Search for the cell housing the specified text and yield its [x, y] center coordinate. 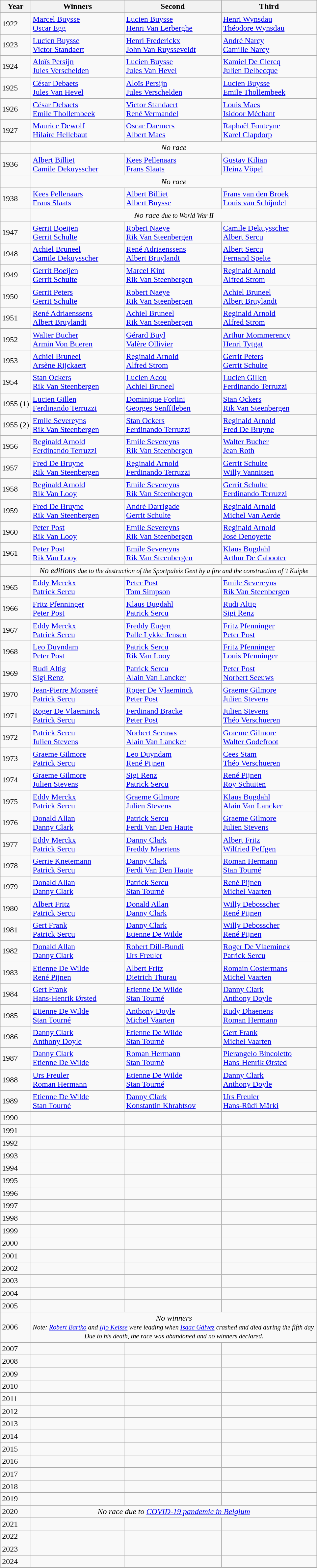
1999 [16, 1231]
Rudy Dhaenens Roman Hermann [269, 1015]
1989 [16, 1101]
Lucien Acou Achiel Bruneel [173, 382]
André Narcy Camille Narcy [269, 45]
Klaus Bugdahl Arthur De Cabooter [269, 553]
2006 [16, 1327]
1969 [16, 673]
1987 [16, 1058]
Raphaël Fonteyne Karel Clapdorp [269, 130]
2017 [16, 1474]
Julien Stevens Théo Verschueren [269, 716]
1949 [16, 275]
César Debaets Emile Thollembeek [78, 109]
Peter Post Tom Simpson [173, 588]
2022 [16, 1536]
Victor Standaert René Vermandel [173, 109]
No race due to World War II [174, 215]
Freddy Eugen Palle Lykke Jensen [173, 630]
André Darrigade Gerrit Schulte [173, 511]
1996 [16, 1193]
1965 [16, 588]
1959 [16, 511]
Frans van den Broek Louis van Schijndel [269, 198]
1993 [16, 1155]
2007 [16, 1349]
Oscar Daemers Albert Maes [173, 130]
2008 [16, 1361]
1977 [16, 844]
Peter Post Norbert Seeuws [269, 673]
Jean-Pierre Monseré Patrick Sercu [78, 694]
Roger De Vlaeminck Peter Post [173, 694]
1972 [16, 737]
1974 [16, 780]
1958 [16, 489]
Stan Ockers Ferdinando Terruzzi [173, 425]
Walter Bucher Armin Von Bueren [78, 340]
Albert Billiet Camile Dekuysscher [78, 164]
Ferdinand Bracke Peter Post [173, 716]
2010 [16, 1386]
2020 [16, 1511]
1961 [16, 553]
1925 [16, 88]
1967 [16, 630]
René Pijnen Roy Schuiten [269, 780]
1923 [16, 45]
Lucien Buysse Victor Standaert [78, 45]
Second [173, 7]
Gert Frank Patrick Sercu [78, 930]
César Debaets Jules Van Hevel [78, 88]
René Pijnen Michel Vaarten [269, 887]
2014 [16, 1436]
Henri Frederickx John Van Ruysseveldt [173, 45]
2002 [16, 1268]
Graeme Gilmore Patrick Sercu [78, 759]
Achiel Bruneel Camile Dekuysscher [78, 254]
Graeme Gilmore Walter Godefroot [269, 737]
1955 (2) [16, 425]
Marcel Kint Rik Van Steenbergen [173, 275]
Lucien Buysse Emile Thollembeek [269, 88]
Gustav Kilian Heinz Vöpel [269, 164]
Fritz Pfenninger Louis Pfenninger [269, 651]
Leo Duyndam Peter Post [78, 651]
2024 [16, 1561]
1948 [16, 254]
Etienne De Wilde René Pijnen [78, 973]
1950 [16, 297]
1954 [16, 382]
Gerrit Schulte Willy Vannitsen [269, 468]
Pierangelo Bincoletto Hans-Henrik Ørsted [269, 1058]
Walter Bucher Jean Roth [269, 446]
Achiel Bruneel Albert Bruylandt [269, 297]
Year [16, 7]
1952 [16, 340]
1968 [16, 651]
1991 [16, 1130]
Albert Fritz Wilfried Peffgen [269, 844]
Winners [78, 7]
1983 [16, 973]
2015 [16, 1449]
Patrick Sercu Alain Van Lancker [173, 673]
Robert Dill-Bundi Urs Freuler [173, 951]
2009 [16, 1374]
Patrick Sercu Ferdi Van Den Haute [173, 822]
1926 [16, 109]
2013 [16, 1424]
Arthur Mommerency Henri Tytgat [269, 340]
2012 [16, 1411]
Lucien Buysse Henri Van Lerberghe [173, 24]
Camile Dekuysscher Albert Sercu [269, 232]
Urs Freuler Hans-Rüdi Märki [269, 1101]
2004 [16, 1293]
Norbert Seeuws Alain Van Lancker [173, 737]
1970 [16, 694]
Albert Sercu Fernand Spelte [269, 254]
Marcel Buysse Oscar Egg [78, 24]
No race due to COVID-19 pandemic in Belgium [174, 1511]
1982 [16, 951]
1951 [16, 318]
1955 (1) [16, 403]
1995 [16, 1180]
2000 [16, 1243]
Third [269, 7]
No editions due to the destruction of the Sportpaleis Gent by a fire and the construction of 't Kuipke [174, 570]
Anthony Doyle Michel Vaarten [173, 1015]
1957 [16, 468]
2019 [16, 1499]
Leo Duyndam René Pijnen [173, 759]
1985 [16, 1015]
Albert Billiet Albert Buysse [173, 198]
Klaus Bugdahl Alain Van Lancker [269, 801]
Lucien Buysse Jules Van Hevel [173, 66]
Gérard Buyl Valère Ollivier [173, 340]
Louis Maes Isidoor Méchant [269, 109]
Patrick Sercu Rik Van Looy [173, 651]
Urs Freuler Roman Hermann [78, 1080]
Gert Frank Michel Vaarten [269, 1037]
Klaus Bugdahl Patrick Sercu [173, 609]
Achiel Bruneel Rik Van Steenbergen [173, 318]
Reginald Arnold José Denoyette [269, 532]
1956 [16, 446]
1960 [16, 532]
2001 [16, 1256]
Reginald Arnold Michel Van Aerde [269, 511]
1988 [16, 1080]
1947 [16, 232]
Albert Fritz Patrick Sercu [78, 908]
Henri Wynsdau Théodore Wynsdau [269, 24]
1992 [16, 1143]
1979 [16, 887]
1976 [16, 822]
Maurice Dewolf Hilaire Hellebaut [78, 130]
1922 [16, 24]
1973 [16, 759]
Sigi Renz Patrick Sercu [173, 780]
1936 [16, 164]
Danny Clark Konstantin Khrabtsov [173, 1101]
Albert Fritz Dietrich Thurau [173, 973]
1981 [16, 930]
Patrick Sercu Stan Tourné [173, 887]
Cees Stam Théo Verschueren [269, 759]
Gerrie Knetemann Patrick Sercu [78, 865]
1927 [16, 130]
1953 [16, 361]
Danny Clark Ferdi Van Den Haute [173, 865]
Gerrit Schulte Ferdinando Terruzzi [269, 489]
1998 [16, 1218]
Gert Frank Hans-Henrik Ørsted [78, 994]
1994 [16, 1168]
Danny Clark Freddy Maertens [173, 844]
1975 [16, 801]
1966 [16, 609]
Achiel Bruneel Arsène Rijckaert [78, 361]
1990 [16, 1118]
1924 [16, 66]
2011 [16, 1399]
1997 [16, 1206]
2005 [16, 1306]
2021 [16, 1524]
1938 [16, 198]
2003 [16, 1281]
Reginald Arnold Fred De Bruyne [269, 425]
2016 [16, 1461]
1980 [16, 908]
1986 [16, 1037]
1978 [16, 865]
Reginald Arnold Rik Van Looy [78, 489]
1984 [16, 994]
2023 [16, 1549]
1971 [16, 716]
Kamiel De Clercq Julien Delbecque [269, 66]
Romain Costermans Michel Vaarten [269, 973]
Dominique Forlini Georges Senfftleben [173, 403]
Patrick Sercu Julien Stevens [78, 737]
2018 [16, 1486]
